Return the [X, Y] coordinate for the center point of the cell that contains the specified text.  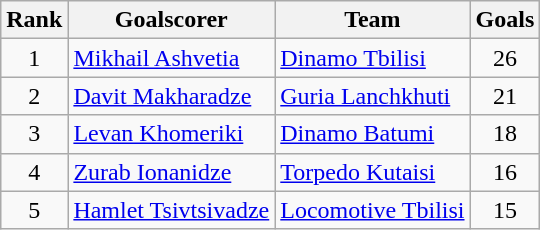
Dinamo Tbilisi [372, 58]
15 [505, 210]
Zurab Ionanidze [172, 172]
26 [505, 58]
Rank [34, 20]
4 [34, 172]
Levan Khomeriki [172, 134]
18 [505, 134]
Davit Makharadze [172, 96]
21 [505, 96]
1 [34, 58]
Torpedo Kutaisi [372, 172]
Locomotive Tbilisi [372, 210]
2 [34, 96]
Goals [505, 20]
Guria Lanchkhuti [372, 96]
5 [34, 210]
3 [34, 134]
Team [372, 20]
Dinamo Batumi [372, 134]
Mikhail Ashvetia [172, 58]
Hamlet Tsivtsivadze [172, 210]
16 [505, 172]
Goalscorer [172, 20]
